Provide the [x, y] coordinate of the cell's center where the given text is located.  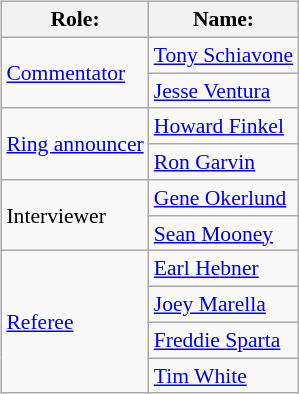
Sean Mooney [224, 233]
Role: [74, 20]
Joey Marella [224, 305]
Name: [224, 20]
Earl Hebner [224, 269]
Freddie Sparta [224, 340]
Howard Finkel [224, 126]
Ron Garvin [224, 162]
Gene Okerlund [224, 198]
Jesse Ventura [224, 91]
Ring announcer [74, 144]
Tony Schiavone [224, 55]
Tim White [224, 376]
Commentator [74, 72]
Referee [74, 322]
Interviewer [74, 216]
